From the cell containing the given text, extract its center point as [x, y] coordinate. 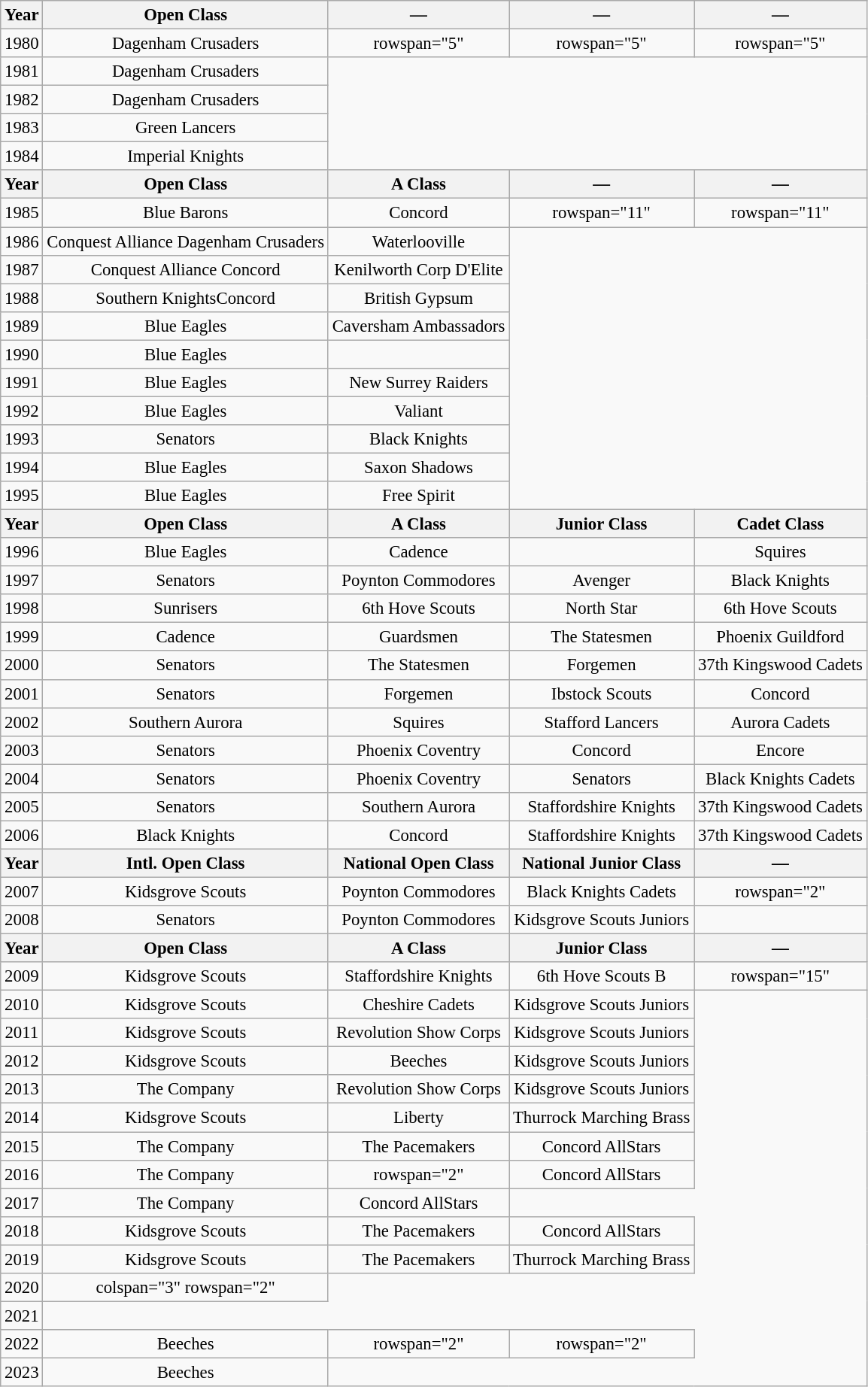
2014 [22, 1118]
rowspan="15" [781, 976]
North Star [602, 609]
Blue Barons [185, 213]
Avenger [602, 581]
New Surrey Raiders [418, 383]
National Junior Class [602, 863]
Kenilworth Corp D'Elite [418, 269]
2019 [22, 1259]
2017 [22, 1203]
Caversham Ambassadors [418, 326]
1989 [22, 326]
1995 [22, 496]
Encore [781, 750]
Conquest Alliance Concord [185, 269]
2009 [22, 976]
1993 [22, 439]
Intl. Open Class [185, 863]
2022 [22, 1344]
1981 [22, 71]
2005 [22, 807]
2012 [22, 1061]
Sunrisers [185, 609]
1988 [22, 298]
1980 [22, 44]
2004 [22, 778]
Aurora Cadets [781, 722]
1987 [22, 269]
Stafford Lancers [602, 722]
1990 [22, 354]
2001 [22, 693]
National Open Class [418, 863]
Southern KnightsConcord [185, 298]
1984 [22, 156]
2023 [22, 1372]
2011 [22, 1033]
6th Hove Scouts B [602, 976]
1992 [22, 411]
Ibstock Scouts [602, 693]
1982 [22, 100]
1985 [22, 213]
Conquest Alliance Dagenham Crusaders [185, 241]
Cheshire Cadets [418, 1005]
Green Lancers [185, 128]
2003 [22, 750]
2006 [22, 835]
1996 [22, 552]
2000 [22, 666]
2018 [22, 1231]
Liberty [418, 1118]
2008 [22, 920]
1999 [22, 637]
Imperial Knights [185, 156]
1997 [22, 581]
Waterlooville [418, 241]
2002 [22, 722]
colspan="3" rowspan="2" [185, 1288]
2010 [22, 1005]
Free Spirit [418, 496]
1983 [22, 128]
British Gypsum [418, 298]
1994 [22, 467]
Cadet Class [781, 524]
1986 [22, 241]
Saxon Shadows [418, 467]
Phoenix Guildford [781, 637]
2015 [22, 1146]
2021 [22, 1316]
2016 [22, 1174]
2013 [22, 1090]
2007 [22, 891]
Valiant [418, 411]
1991 [22, 383]
1998 [22, 609]
2020 [22, 1288]
Guardsmen [418, 637]
